Detect which cell encompasses the target text, then output its [X, Y] center coordinate. 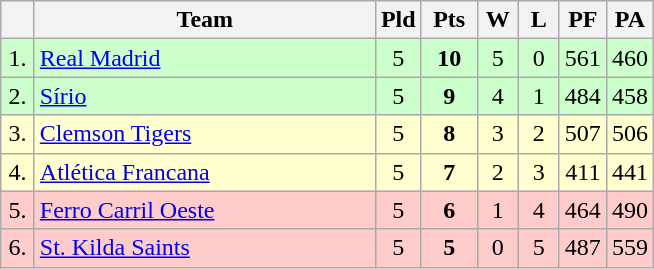
Real Madrid [204, 58]
Pld [398, 20]
6. [18, 248]
10 [449, 58]
Atlética Francana [204, 172]
5. [18, 210]
3. [18, 134]
Clemson Tigers [204, 134]
484 [582, 96]
W [498, 20]
490 [630, 210]
Ferro Carril Oeste [204, 210]
4. [18, 172]
8 [449, 134]
2. [18, 96]
460 [630, 58]
561 [582, 58]
507 [582, 134]
Sírio [204, 96]
458 [630, 96]
441 [630, 172]
559 [630, 248]
Pts [449, 20]
7 [449, 172]
Team [204, 20]
PA [630, 20]
St. Kilda Saints [204, 248]
487 [582, 248]
506 [630, 134]
6 [449, 210]
411 [582, 172]
L [538, 20]
1. [18, 58]
464 [582, 210]
PF [582, 20]
9 [449, 96]
